Pinpoint the cell where the given text exists, returning its (X, Y) midpoint coordinate. 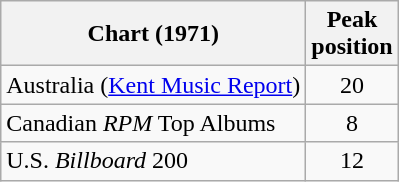
Australia (Kent Music Report) (154, 85)
Chart (1971) (154, 34)
20 (352, 85)
Peakposition (352, 34)
Canadian RPM Top Albums (154, 123)
U.S. Billboard 200 (154, 161)
8 (352, 123)
12 (352, 161)
